Extract the [X, Y] coordinate from the center of the cell holding the provided text.  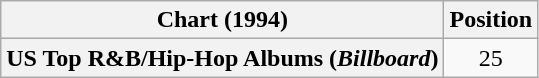
Position [491, 20]
US Top R&B/Hip-Hop Albums (Billboard) [222, 58]
25 [491, 58]
Chart (1994) [222, 20]
